Pinpoint the cell where the given text exists, returning its (X, Y) midpoint coordinate. 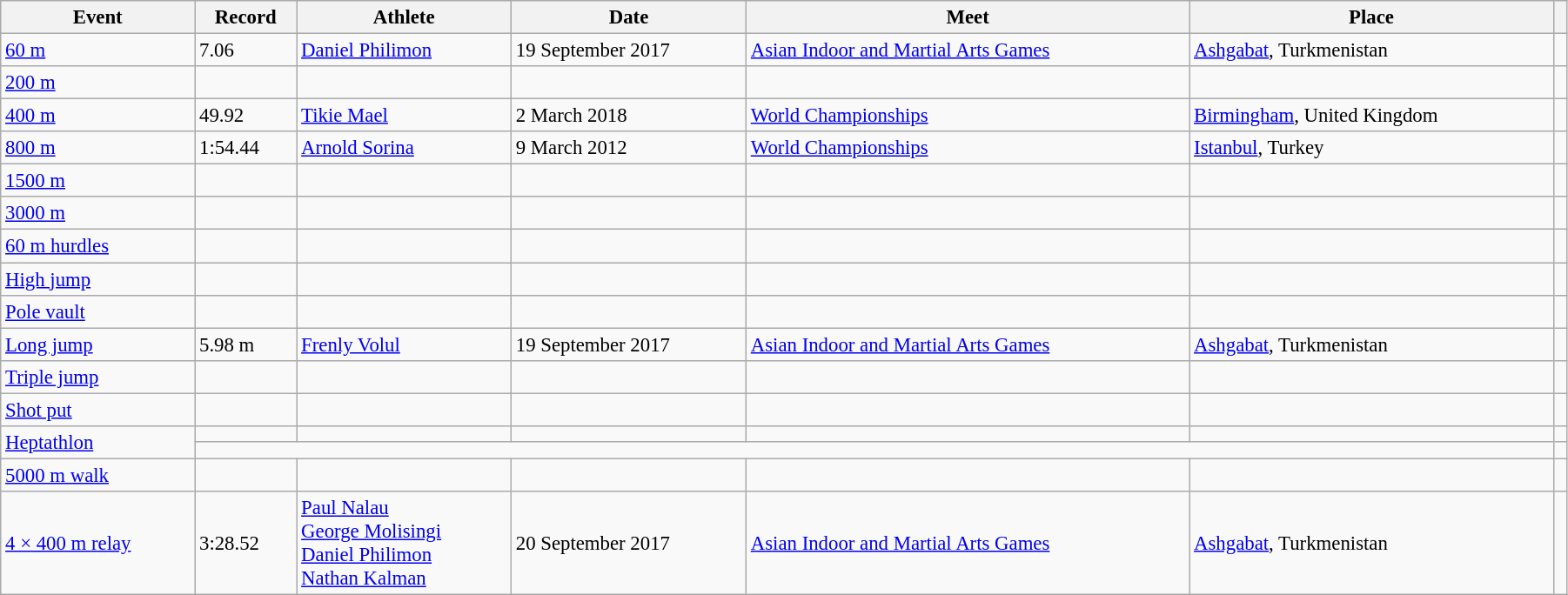
Frenly Volul (404, 344)
4 × 400 m relay (97, 543)
Shot put (97, 410)
49.92 (245, 116)
1:54.44 (245, 148)
400 m (97, 116)
Birmingham, United Kingdom (1371, 116)
9 March 2012 (628, 148)
200 m (97, 83)
1500 m (97, 181)
7.06 (245, 50)
Place (1371, 17)
20 September 2017 (628, 543)
Event (97, 17)
Pole vault (97, 311)
60 m hurdles (97, 246)
Daniel Philimon (404, 50)
High jump (97, 279)
2 March 2018 (628, 116)
Triple jump (97, 377)
3000 m (97, 213)
Athlete (404, 17)
Record (245, 17)
60 m (97, 50)
Long jump (97, 344)
3:28.52 (245, 543)
Heptathlon (97, 443)
Date (628, 17)
Meet (968, 17)
5.98 m (245, 344)
5000 m walk (97, 475)
Paul NalauGeorge MolisingiDaniel PhilimonNathan Kalman (404, 543)
Tikie Mael (404, 116)
800 m (97, 148)
Istanbul, Turkey (1371, 148)
Arnold Sorina (404, 148)
